Find where the given text appears and provide that cell's center as (x, y) coordinate. 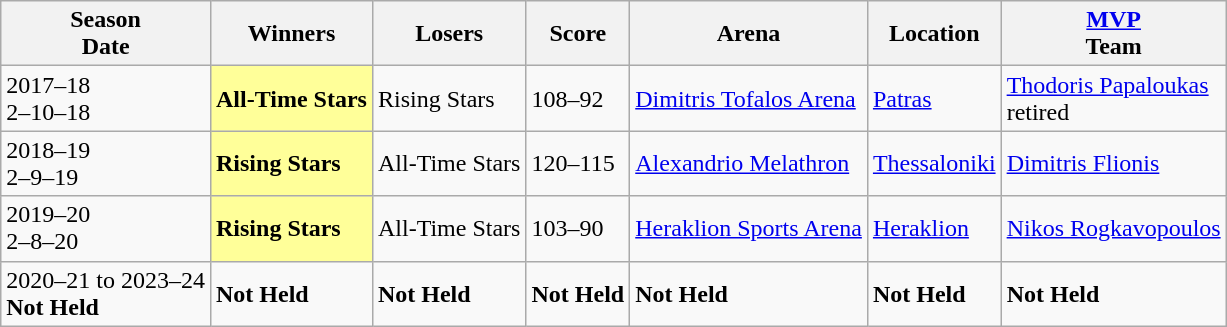
Winners (291, 34)
Arena (749, 34)
Score (578, 34)
Dimitris Tofalos Arena (749, 98)
MVPTeam (1114, 34)
Dimitris Flionis (1114, 164)
Heraklion (934, 228)
120–115 (578, 164)
Location (934, 34)
Patras (934, 98)
Thodoris Papaloukasretired (1114, 98)
SeasonDate (106, 34)
Alexandrio Melathron (749, 164)
2019–202–8–20 (106, 228)
Losers (449, 34)
2018–192–9–19 (106, 164)
2020–21 to 2023–24Not Held (106, 294)
103–90 (578, 228)
Nikos Rogkavopoulos (1114, 228)
108–92 (578, 98)
Heraklion Sports Arena (749, 228)
2017–182–10–18 (106, 98)
Thessaloniki (934, 164)
